Locate the cell with the specified text and output its [X, Y] center coordinate. 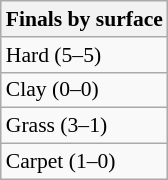
Grass (3–1) [84, 126]
Clay (0–0) [84, 90]
Finals by surface [84, 19]
Carpet (1–0) [84, 162]
Hard (5–5) [84, 55]
